Search for the cell housing the specified text and yield its (X, Y) center coordinate. 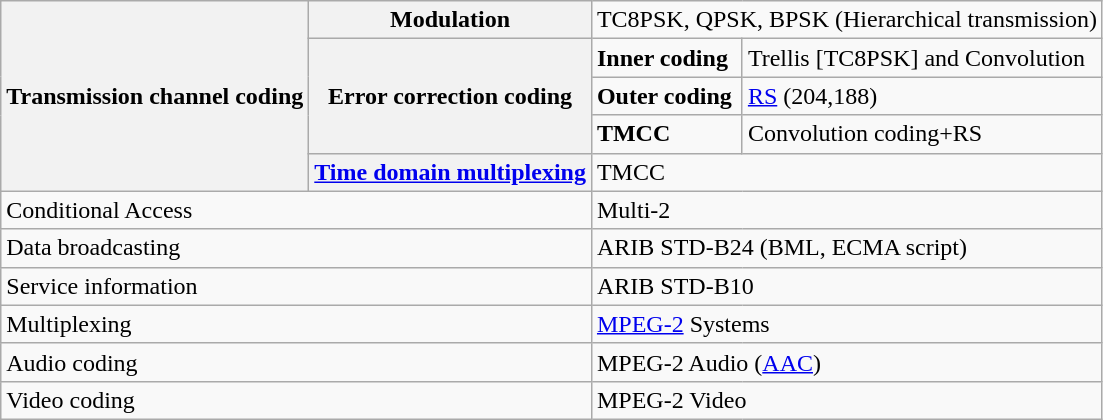
MPEG-2 Systems (846, 324)
Convolution coding+RS (922, 134)
Time domain multiplexing (450, 172)
Service information (296, 286)
ARIB STD-B24 (BML, ECMA script) (846, 248)
MPEG-2 Video (846, 400)
Error correction coding (450, 96)
ARIB STD-B10 (846, 286)
Inner coding (666, 58)
RS (204,188) (922, 96)
Transmission channel coding (155, 96)
Conditional Access (296, 210)
Multi-2 (846, 210)
Audio coding (296, 362)
Modulation (450, 20)
Data broadcasting (296, 248)
TC8PSK, QPSK, BPSK (Hierarchical transmission) (846, 20)
Multiplexing (296, 324)
Outer coding (666, 96)
Video coding (296, 400)
Trellis [TC8PSK] and Convolution (922, 58)
MPEG-2 Audio (AAC) (846, 362)
